Pinpoint the cell where the given text exists, returning its (X, Y) midpoint coordinate. 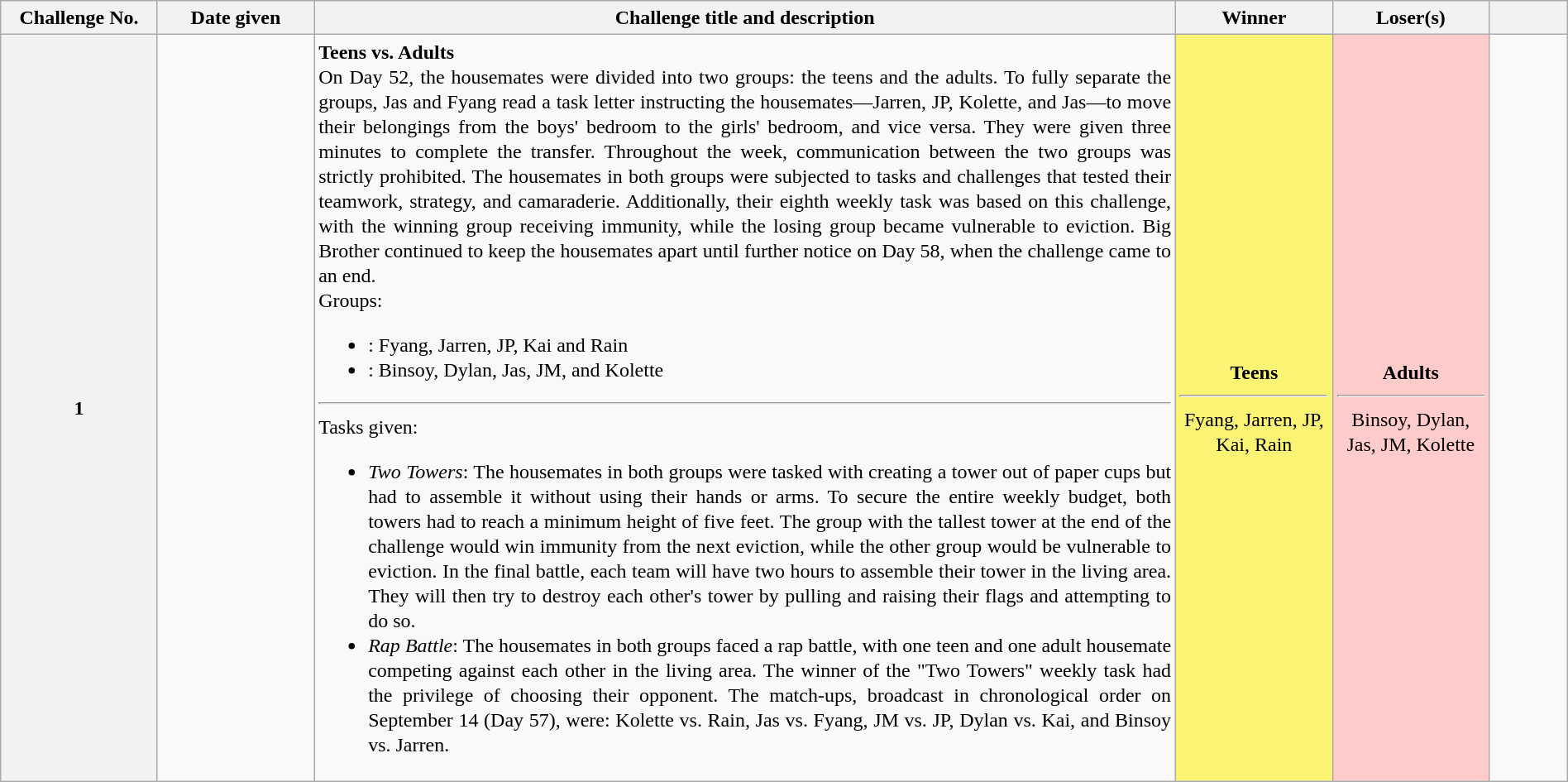
Challenge title and description (745, 18)
TeensFyang, Jarren, JP, Kai, Rain (1254, 408)
1 (79, 408)
Challenge No. (79, 18)
Date given (235, 18)
Loser(s) (1411, 18)
AdultsBinsoy, Dylan, Jas, JM, Kolette (1411, 408)
Winner (1254, 18)
